Search for the cell housing the specified text and yield its (X, Y) center coordinate. 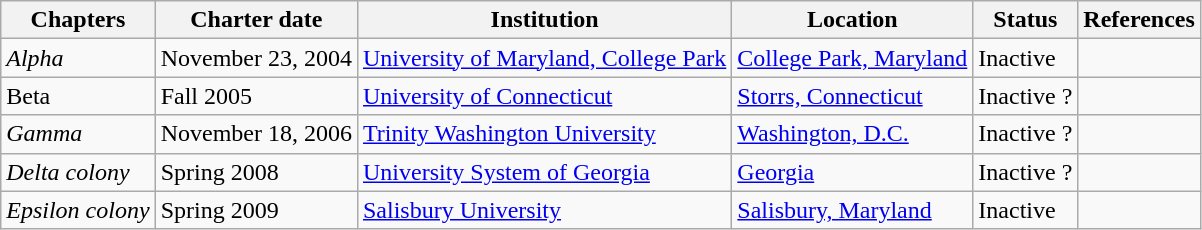
Washington, D.C. (852, 134)
Storrs, Connecticut (852, 96)
Institution (544, 20)
Gamma (78, 134)
Alpha (78, 58)
November 23, 2004 (256, 58)
University of Maryland, College Park (544, 58)
University of Connecticut (544, 96)
Trinity Washington University (544, 134)
Epsilon colony (78, 210)
Fall 2005 (256, 96)
November 18, 2006 (256, 134)
Status (1026, 20)
Salisbury University (544, 210)
University System of Georgia (544, 172)
Chapters (78, 20)
Charter date (256, 20)
Spring 2009 (256, 210)
Georgia (852, 172)
Salisbury, Maryland (852, 210)
College Park, Maryland (852, 58)
Delta colony (78, 172)
References (1140, 20)
Location (852, 20)
Beta (78, 96)
Spring 2008 (256, 172)
